Identify which cell holds the provided text, then report its [x, y] central coordinate. 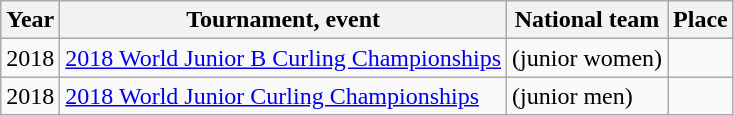
2018 World Junior B Curling Championships [284, 58]
Year [30, 20]
Place [701, 20]
2018 World Junior Curling Championships [284, 96]
Tournament, event [284, 20]
National team [588, 20]
(junior women) [588, 58]
(junior men) [588, 96]
